Scan for the cell matching the given text and deliver its (X, Y) coordinate at center. 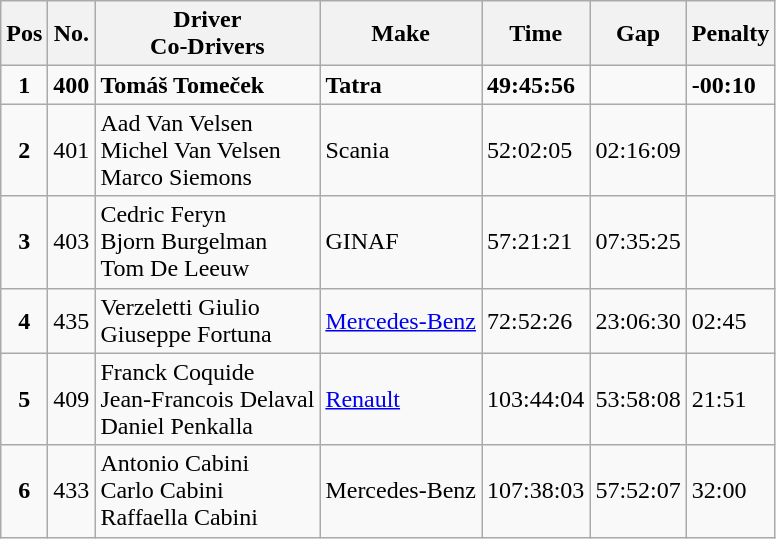
-00:10 (730, 85)
401 (72, 150)
2 (24, 150)
72:52:26 (536, 320)
Time (536, 34)
Cedric Feryn Bjorn Burgelman Tom De Leeuw (208, 242)
32:00 (730, 491)
07:35:25 (638, 242)
21:51 (730, 399)
Aad Van Velsen Michel Van Velsen Marco Siemons (208, 150)
Pos (24, 34)
3 (24, 242)
53:58:08 (638, 399)
57:52:07 (638, 491)
433 (72, 491)
02:16:09 (638, 150)
Tatra (401, 85)
400 (72, 85)
4 (24, 320)
409 (72, 399)
Antonio Cabini Carlo Cabini Raffaella Cabini (208, 491)
23:06:30 (638, 320)
Scania (401, 150)
Franck Coquide Jean-Francois Delaval Daniel Penkalla (208, 399)
403 (72, 242)
103:44:04 (536, 399)
49:45:56 (536, 85)
Renault (401, 399)
5 (24, 399)
107:38:03 (536, 491)
435 (72, 320)
DriverCo-Drivers (208, 34)
02:45 (730, 320)
1 (24, 85)
Verzeletti Giulio Giuseppe Fortuna (208, 320)
GINAF (401, 242)
Tomáš Tomeček (208, 85)
No. (72, 34)
Penalty (730, 34)
6 (24, 491)
52:02:05 (536, 150)
57:21:21 (536, 242)
Make (401, 34)
Gap (638, 34)
